Search for the cell housing the specified text and yield its [X, Y] center coordinate. 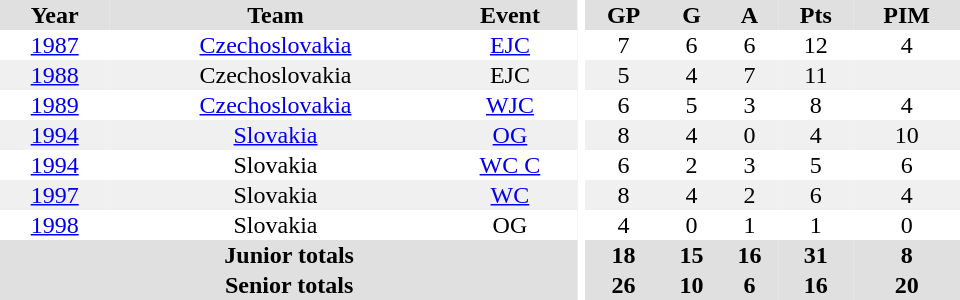
Senior totals [289, 285]
12 [816, 45]
A [749, 15]
1987 [54, 45]
1998 [54, 225]
Year [54, 15]
31 [816, 255]
Event [510, 15]
GP [624, 15]
PIM [906, 15]
20 [906, 285]
WC [510, 195]
G [692, 15]
Junior totals [289, 255]
WC C [510, 165]
11 [816, 75]
1989 [54, 105]
Team [275, 15]
1988 [54, 75]
Pts [816, 15]
15 [692, 255]
26 [624, 285]
18 [624, 255]
WJC [510, 105]
1997 [54, 195]
